Detect which cell encompasses the target text, then output its (X, Y) center coordinate. 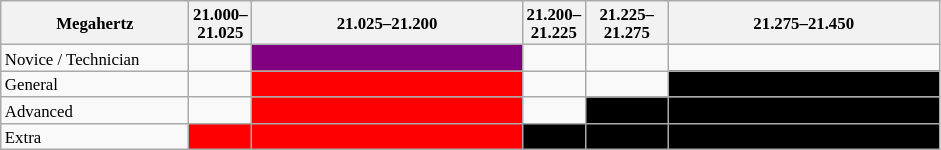
21.275–21.450 (804, 23)
21.025–21.200 (388, 23)
21.200–21.225 (554, 23)
Extra (95, 137)
Advanced (95, 111)
Novice / Technician (95, 58)
21.000–21.025 (220, 23)
Megahertz (95, 23)
21.225–21.275 (626, 23)
General (95, 84)
